Detect which cell encompasses the target text, then output its (x, y) center coordinate. 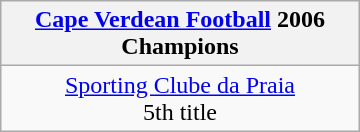
Sporting Clube da Praia5th title (180, 98)
Cape Verdean Football 2006Champions (180, 34)
